Return (X, Y) of the center of cell containing provided text 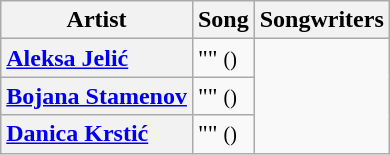
Bojana Stamenov (97, 96)
Song (223, 20)
Songwriters (322, 20)
Danica Krstić (97, 134)
Artist (97, 20)
Aleksa Jelić (97, 58)
